Identify which cell holds the provided text, then report its [X, Y] central coordinate. 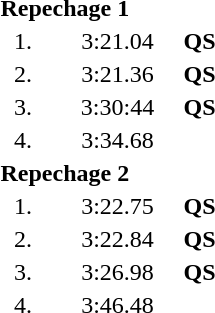
3:30:44 [118, 107]
3:22.75 [118, 206]
3:34.68 [118, 140]
3:21.36 [118, 74]
3:22.84 [118, 239]
3:26.98 [118, 272]
3:21.04 [118, 41]
